Identify which cell holds the provided text, then report its (X, Y) central coordinate. 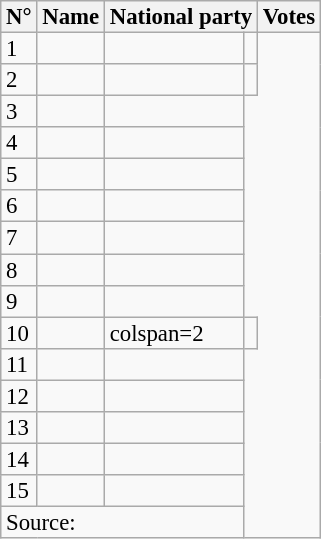
Name (71, 17)
4 (19, 143)
15 (19, 491)
6 (19, 206)
N° (19, 17)
Votes (288, 17)
2 (19, 80)
12 (19, 396)
8 (19, 270)
13 (19, 428)
3 (19, 112)
National party (180, 17)
11 (19, 364)
7 (19, 238)
14 (19, 459)
9 (19, 301)
Source: (122, 522)
1 (19, 49)
10 (19, 333)
5 (19, 175)
colspan=2 (174, 333)
